Detect which cell encompasses the target text, then output its [X, Y] center coordinate. 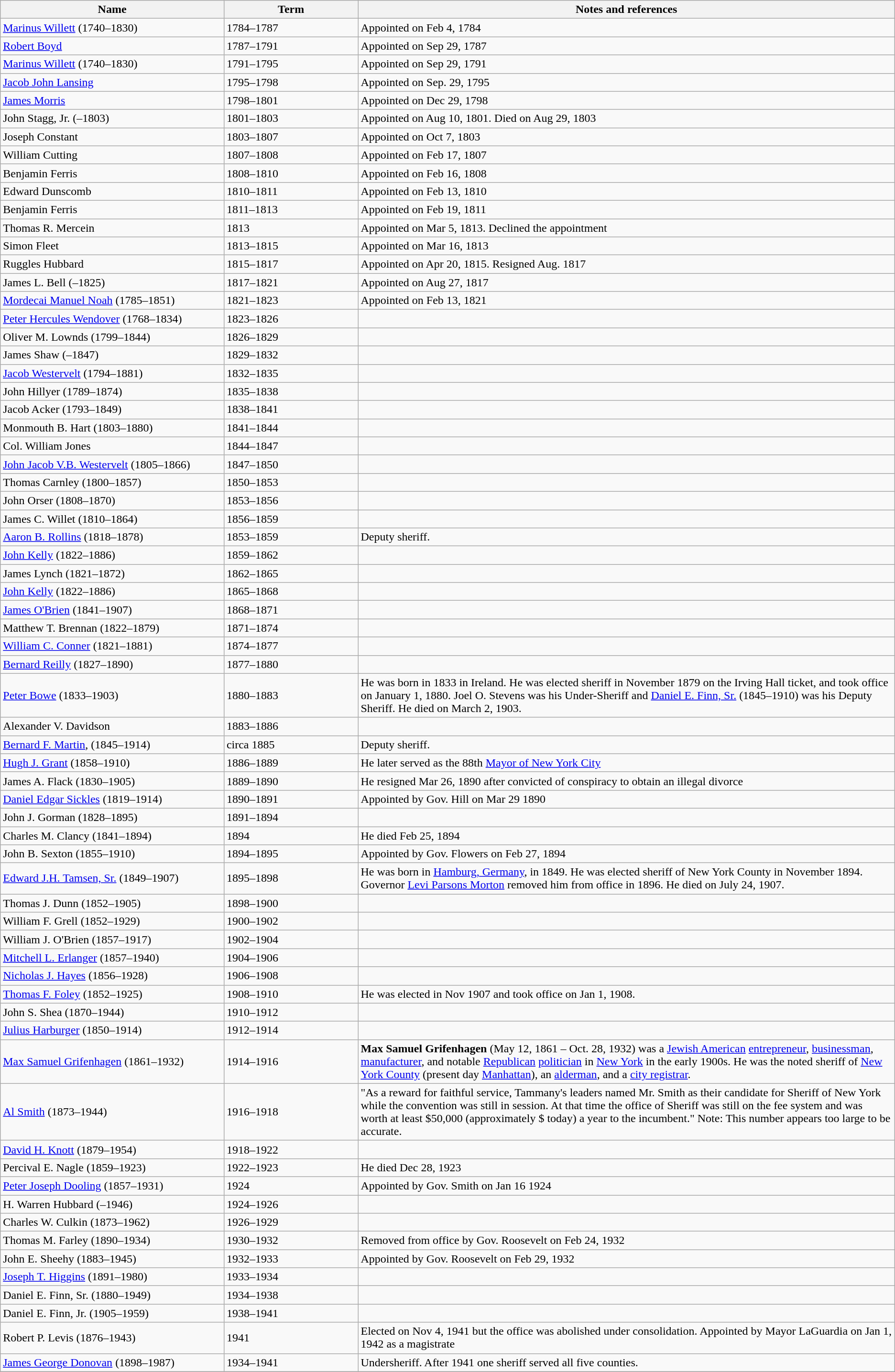
James Lynch (1821–1872) [112, 573]
James L. Bell (–1825) [112, 282]
James Morris [112, 100]
Aaron B. Rollins (1818–1878) [112, 537]
James Shaw (–1847) [112, 355]
James George Donovan (1898–1987) [112, 1362]
Thomas R. Mercein [112, 228]
Peter Hercules Wendover (1768–1834) [112, 319]
1803–1807 [291, 137]
1791–1795 [291, 64]
Percival E. Nagle (1859–1923) [112, 1167]
1891–1894 [291, 817]
1934–1938 [291, 1295]
William C. Conner (1821–1881) [112, 646]
1821–1823 [291, 301]
Jacob Westervelt (1794–1881) [112, 373]
1906–1908 [291, 976]
1898–1900 [291, 903]
1890–1891 [291, 799]
1808–1810 [291, 173]
1832–1835 [291, 373]
Nicholas J. Hayes (1856–1928) [112, 976]
Appointed on Feb 19, 1811 [626, 209]
1853–1856 [291, 500]
1801–1803 [291, 119]
1813 [291, 228]
Daniel Edgar Sickles (1819–1914) [112, 799]
1894 [291, 836]
circa 1885 [291, 745]
Appointed on Aug 27, 1817 [626, 282]
1930–1932 [291, 1241]
Daniel E. Finn, Jr. (1905–1959) [112, 1313]
Thomas J. Dunn (1852–1905) [112, 903]
Robert P. Levis (1876–1943) [112, 1338]
1941 [291, 1338]
Appointed on Feb 16, 1808 [626, 173]
Name [112, 10]
James O'Brien (1841–1907) [112, 610]
Mordecai Manuel Noah (1785–1851) [112, 301]
1883–1886 [291, 726]
He was elected in Nov 1907 and took office on Jan 1, 1908. [626, 994]
Edward J.H. Tamsen, Sr. (1849–1907) [112, 878]
Julius Harburger (1850–1914) [112, 1030]
Alexander V. Davidson [112, 726]
Appointed on Feb 13, 1810 [626, 191]
1810–1811 [291, 191]
Robert Boyd [112, 46]
Peter Bowe (1833–1903) [112, 695]
Peter Joseph Dooling (1857–1931) [112, 1186]
John J. Gorman (1828–1895) [112, 817]
1868–1871 [291, 610]
1817–1821 [291, 282]
Appointed by Gov. Hill on Mar 29 1890 [626, 799]
Undersheriff. After 1941 one sheriff served all five counties. [626, 1362]
John E. Sheehy (1883–1945) [112, 1259]
William J. O'Brien (1857–1917) [112, 940]
1938–1941 [291, 1313]
Ruggles Hubbard [112, 264]
1874–1877 [291, 646]
Jacob John Lansing [112, 82]
1902–1904 [291, 940]
Simon Fleet [112, 246]
Hugh J. Grant (1858–1910) [112, 763]
James C. Willet (1810–1864) [112, 519]
Bernard F. Martin, (1845–1914) [112, 745]
1795–1798 [291, 82]
John Hillyer (1789–1874) [112, 391]
Thomas F. Foley (1852–1925) [112, 994]
1862–1865 [291, 573]
1933–1934 [291, 1277]
John Stagg, Jr. (–1803) [112, 119]
John B. Sexton (1855–1910) [112, 854]
1838–1841 [291, 410]
1856–1859 [291, 519]
He resigned Mar 26, 1890 after convicted of conspiracy to obtain an illegal divorce [626, 781]
1934–1941 [291, 1362]
1912–1914 [291, 1030]
1844–1847 [291, 446]
Appointed on Sep. 29, 1795 [626, 82]
1853–1859 [291, 537]
1910–1912 [291, 1012]
1889–1890 [291, 781]
Appointed on Mar 16, 1813 [626, 246]
John S. Shea (1870–1944) [112, 1012]
1811–1813 [291, 209]
William Cutting [112, 155]
Appointed by Gov. Roosevelt on Feb 29, 1932 [626, 1259]
1877–1880 [291, 664]
Thomas M. Farley (1890–1934) [112, 1241]
1826–1829 [291, 337]
Charles W. Culkin (1873–1962) [112, 1222]
1829–1832 [291, 355]
1924–1926 [291, 1204]
1823–1826 [291, 319]
1847–1850 [291, 464]
Charles M. Clancy (1841–1894) [112, 836]
1894–1895 [291, 854]
1900–1902 [291, 921]
1865–1868 [291, 592]
1784–1787 [291, 28]
Notes and references [626, 10]
John Jacob V.B. Westervelt (1805–1866) [112, 464]
1908–1910 [291, 994]
Matthew T. Brennan (1822–1879) [112, 628]
Joseph Constant [112, 137]
Appointed on Mar 5, 1813. Declined the appointment [626, 228]
Al Smith (1873–1944) [112, 1112]
Appointed by Gov. Smith on Jan 16 1924 [626, 1186]
1871–1874 [291, 628]
Appointed on Sep 29, 1791 [626, 64]
Jacob Acker (1793–1849) [112, 410]
1926–1929 [291, 1222]
1886–1889 [291, 763]
Daniel E. Finn, Sr. (1880–1949) [112, 1295]
Col. William Jones [112, 446]
Elected on Nov 4, 1941 but the office was abolished under consolidation. Appointed by Mayor LaGuardia on Jan 1, 1942 as a magistrate [626, 1338]
1914–1916 [291, 1061]
Appointed on Oct 7, 1803 [626, 137]
1835–1838 [291, 391]
Term [291, 10]
Appointed on Apr 20, 1815. Resigned Aug. 1817 [626, 264]
1922–1923 [291, 1167]
Monmouth B. Hart (1803–1880) [112, 428]
John Orser (1808–1870) [112, 500]
1815–1817 [291, 264]
1904–1906 [291, 958]
Appointed on Feb 4, 1784 [626, 28]
Edward Dunscomb [112, 191]
Appointed on Feb 17, 1807 [626, 155]
Bernard Reilly (1827–1890) [112, 664]
David H. Knott (1879–1954) [112, 1149]
Oliver M. Lownds (1799–1844) [112, 337]
1932–1933 [291, 1259]
Thomas Carnley (1800–1857) [112, 482]
Appointed on Sep 29, 1787 [626, 46]
1916–1918 [291, 1112]
Appointed on Feb 13, 1821 [626, 301]
1918–1922 [291, 1149]
William F. Grell (1852–1929) [112, 921]
1787–1791 [291, 46]
Removed from office by Gov. Roosevelt on Feb 24, 1932 [626, 1241]
Mitchell L. Erlanger (1857–1940) [112, 958]
He died Dec 28, 1923 [626, 1167]
Appointed on Dec 29, 1798 [626, 100]
1850–1853 [291, 482]
1859–1862 [291, 555]
He later served as the 88th Mayor of New York City [626, 763]
1924 [291, 1186]
Max Samuel Grifenhagen (1861–1932) [112, 1061]
He died Feb 25, 1894 [626, 836]
1880–1883 [291, 695]
Appointed by Gov. Flowers on Feb 27, 1894 [626, 854]
James A. Flack (1830–1905) [112, 781]
1798–1801 [291, 100]
H. Warren Hubbard (–1946) [112, 1204]
1895–1898 [291, 878]
1841–1844 [291, 428]
1813–1815 [291, 246]
1807–1808 [291, 155]
Joseph T. Higgins (1891–1980) [112, 1277]
Appointed on Aug 10, 1801. Died on Aug 29, 1803 [626, 119]
